Locate the cell with the specified text and output its (x, y) center coordinate. 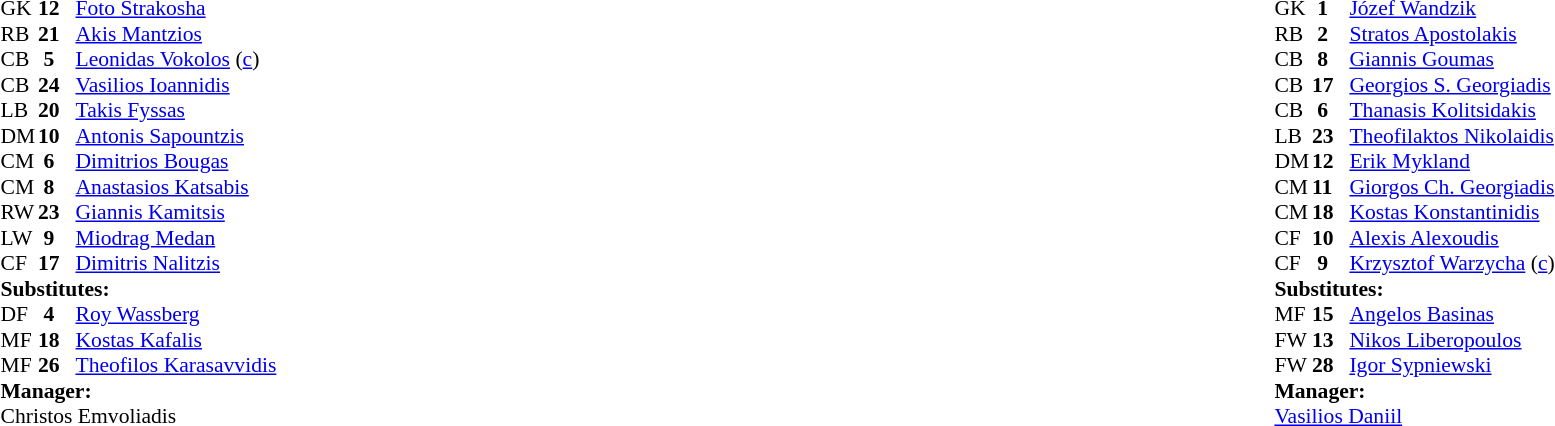
Angelos Basinas (1452, 315)
Kostas Kafalis (176, 340)
Leonidas Vokolos (c) (176, 59)
26 (57, 365)
Stratos Apostolakis (1452, 34)
Vasilios Ioannidis (176, 85)
12 (1331, 161)
5 (57, 59)
Nikos Liberopoulos (1452, 340)
Theofilaktos Nikolaidis (1452, 136)
28 (1331, 365)
2 (1331, 34)
15 (1331, 315)
Erik Mykland (1452, 161)
Antonis Sapountzis (176, 136)
LW (19, 238)
Kostas Konstantinidis (1452, 213)
Akis Mantzios (176, 34)
Dimitris Nalitzis (176, 263)
Thanasis Kolitsidakis (1452, 111)
DF (19, 315)
Takis Fyssas (176, 111)
Igor Sypniewski (1452, 365)
Giannis Goumas (1452, 59)
24 (57, 85)
Roy Wassberg (176, 315)
4 (57, 315)
Substitutes: (138, 289)
Alexis Alexoudis (1452, 238)
Krzysztof Warzycha (c) (1452, 263)
Giorgos Ch. Georgiadis (1452, 187)
Georgios S. Georgiadis (1452, 85)
Giannis Kamitsis (176, 213)
13 (1331, 340)
Miodrag Medan (176, 238)
RW (19, 213)
Anastasios Katsabis (176, 187)
11 (1331, 187)
Theofilos Karasavvidis (176, 365)
Dimitrios Bougas (176, 161)
20 (57, 111)
21 (57, 34)
Manager: (138, 391)
